Detect which cell encompasses the target text, then output its [X, Y] center coordinate. 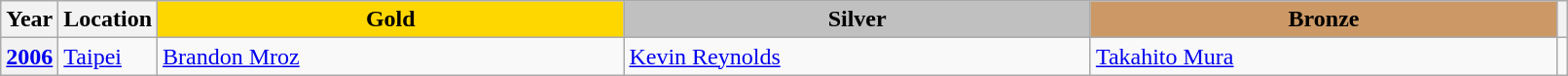
Gold [391, 19]
Year [29, 19]
Kevin Reynolds [857, 57]
Takahito Mura [1324, 57]
Location [108, 19]
Taipei [108, 57]
Silver [857, 19]
2006 [29, 57]
Bronze [1324, 19]
Brandon Mroz [391, 57]
